Output the [x, y] coordinate of the center of the cell containing the given text.  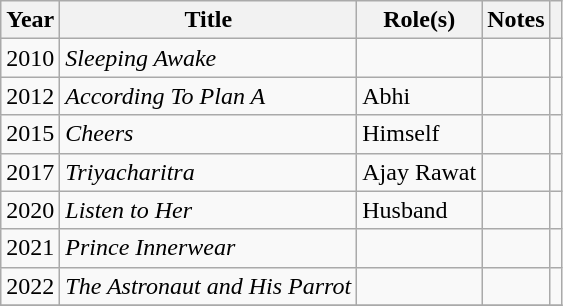
Triyacharitra [208, 172]
Notes [516, 20]
Ajay Rawat [420, 172]
According To Plan A [208, 96]
2017 [30, 172]
2015 [30, 134]
2021 [30, 248]
Listen to Her [208, 210]
2020 [30, 210]
Husband [420, 210]
Cheers [208, 134]
Role(s) [420, 20]
2022 [30, 286]
Himself [420, 134]
Year [30, 20]
Prince Innerwear [208, 248]
The Astronaut and His Parrot [208, 286]
Sleeping Awake [208, 58]
Abhi [420, 96]
2012 [30, 96]
2010 [30, 58]
Title [208, 20]
